Output the [x, y] coordinate of the center of the cell containing the given text.  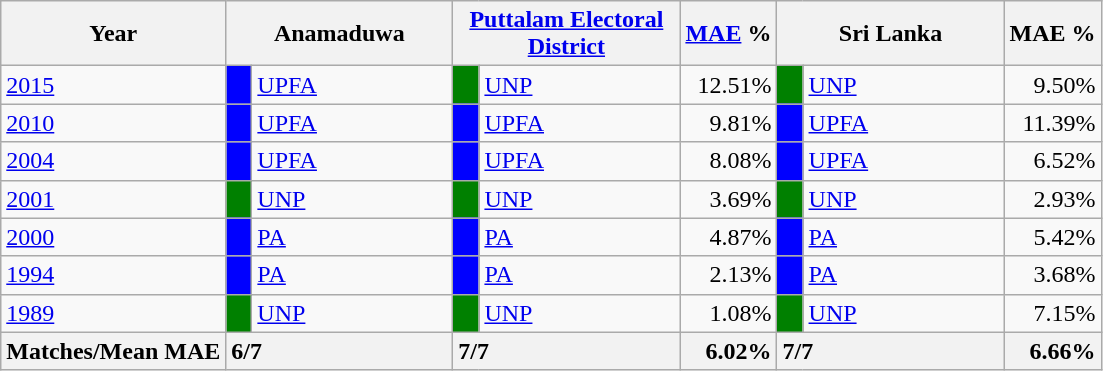
6.66% [1052, 351]
2.13% [728, 275]
Matches/Mean MAE [114, 351]
2001 [114, 199]
7.15% [1052, 313]
1994 [114, 275]
6.02% [728, 351]
5.42% [1052, 237]
3.69% [728, 199]
Sri Lanka [890, 34]
2000 [114, 237]
3.68% [1052, 275]
Puttalam Electoral District [566, 34]
8.08% [728, 161]
6/7 [340, 351]
Year [114, 34]
11.39% [1052, 123]
2.93% [1052, 199]
2004 [114, 161]
9.81% [728, 123]
1.08% [728, 313]
1989 [114, 313]
2010 [114, 123]
6.52% [1052, 161]
2015 [114, 85]
4.87% [728, 237]
Anamaduwa [340, 34]
9.50% [1052, 85]
12.51% [728, 85]
